Identify which cell holds the provided text, then report its [X, Y] central coordinate. 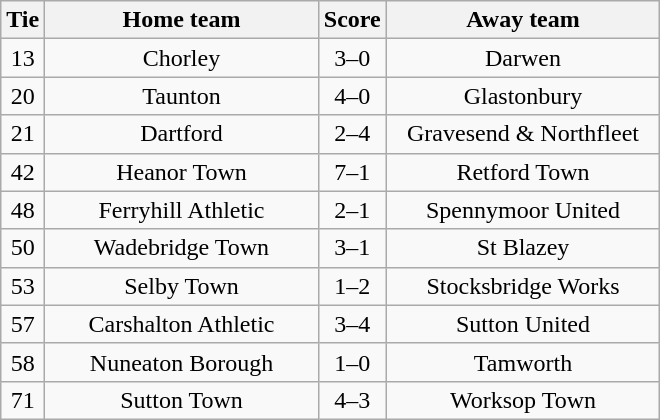
Glastonbury [523, 96]
57 [23, 324]
Heanor Town [182, 172]
Home team [182, 20]
Sutton United [523, 324]
Selby Town [182, 286]
1–2 [352, 286]
Darwen [523, 58]
Away team [523, 20]
3–1 [352, 248]
Chorley [182, 58]
Sutton Town [182, 400]
1–0 [352, 362]
Ferryhill Athletic [182, 210]
58 [23, 362]
Score [352, 20]
48 [23, 210]
2–4 [352, 134]
53 [23, 286]
Retford Town [523, 172]
3–4 [352, 324]
7–1 [352, 172]
71 [23, 400]
Taunton [182, 96]
Gravesend & Northfleet [523, 134]
Carshalton Athletic [182, 324]
50 [23, 248]
Tamworth [523, 362]
3–0 [352, 58]
St Blazey [523, 248]
Dartford [182, 134]
Worksop Town [523, 400]
Nuneaton Borough [182, 362]
20 [23, 96]
Spennymoor United [523, 210]
2–1 [352, 210]
Tie [23, 20]
4–0 [352, 96]
42 [23, 172]
13 [23, 58]
Wadebridge Town [182, 248]
Stocksbridge Works [523, 286]
21 [23, 134]
4–3 [352, 400]
